Determine the [x, y] coordinate at the center of the cell enclosing the given text.  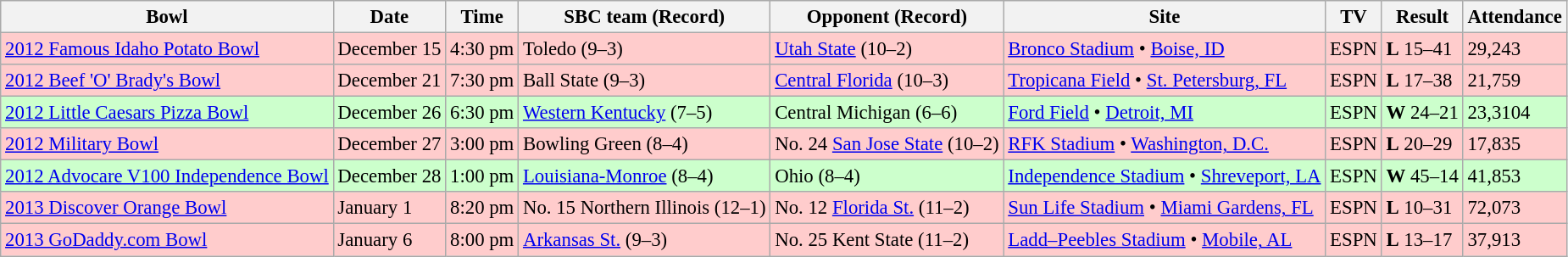
Utah State (10–2) [887, 49]
41,853 [1515, 176]
December 15 [390, 49]
W 24–21 [1422, 113]
2013 GoDaddy.com Bowl [167, 240]
December 27 [390, 144]
2012 Beef 'O' Brady's Bowl [167, 81]
L 17–38 [1422, 81]
Ohio (8–4) [887, 176]
17,835 [1515, 144]
No. 15 Northern Illinois (12–1) [644, 208]
29,243 [1515, 49]
2013 Discover Orange Bowl [167, 208]
No. 12 Florida St. (11–2) [887, 208]
1:00 pm [482, 176]
Ford Field • Detroit, MI [1165, 113]
Independence Stadium • Shreveport, LA [1165, 176]
TV [1354, 17]
6:30 pm [482, 113]
2012 Advocare V100 Independence Bowl [167, 176]
December 21 [390, 81]
37,913 [1515, 240]
2012 Military Bowl [167, 144]
Toledo (9–3) [644, 49]
Site [1165, 17]
4:30 pm [482, 49]
No. 25 Kent State (11–2) [887, 240]
2012 Famous Idaho Potato Bowl [167, 49]
Ball State (9–3) [644, 81]
SBC team (Record) [644, 17]
Result [1422, 17]
L 15–41 [1422, 49]
Time [482, 17]
Central Michigan (6–6) [887, 113]
2012 Little Caesars Pizza Bowl [167, 113]
RFK Stadium • Washington, D.C. [1165, 144]
No. 24 San Jose State (10–2) [887, 144]
23,3104 [1515, 113]
8:00 pm [482, 240]
Opponent (Record) [887, 17]
Tropicana Field • St. Petersburg, FL [1165, 81]
L 10–31 [1422, 208]
Bowl [167, 17]
72,073 [1515, 208]
L 13–17 [1422, 240]
Ladd–Peebles Stadium • Mobile, AL [1165, 240]
December 28 [390, 176]
Bowling Green (8–4) [644, 144]
January 6 [390, 240]
Central Florida (10–3) [887, 81]
8:20 pm [482, 208]
Bronco Stadium • Boise, ID [1165, 49]
Attendance [1515, 17]
Arkansas St. (9–3) [644, 240]
Louisiana-Monroe (8–4) [644, 176]
January 1 [390, 208]
L 20–29 [1422, 144]
W 45–14 [1422, 176]
Sun Life Stadium • Miami Gardens, FL [1165, 208]
December 26 [390, 113]
Date [390, 17]
21,759 [1515, 81]
Western Kentucky (7–5) [644, 113]
3:00 pm [482, 144]
7:30 pm [482, 81]
